Pinpoint the cell where the given text exists, returning its [X, Y] midpoint coordinate. 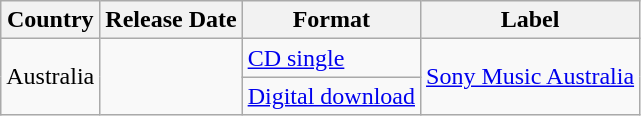
Format [331, 20]
Country [50, 20]
Australia [50, 77]
Label [530, 20]
Sony Music Australia [530, 77]
Release Date [171, 20]
Digital download [331, 96]
CD single [331, 58]
